Capture the cell that displays the provided text and extract its [X, Y] central coordinate. 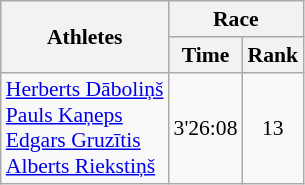
13 [274, 128]
Athletes [85, 36]
Race [236, 19]
3'26:08 [206, 128]
Herberts DāboliņšPauls KaņepsEdgars GruzītisAlberts Riekstiņš [85, 128]
Time [206, 55]
Rank [274, 55]
